From the cell containing the given text, extract its center point as (X, Y) coordinate. 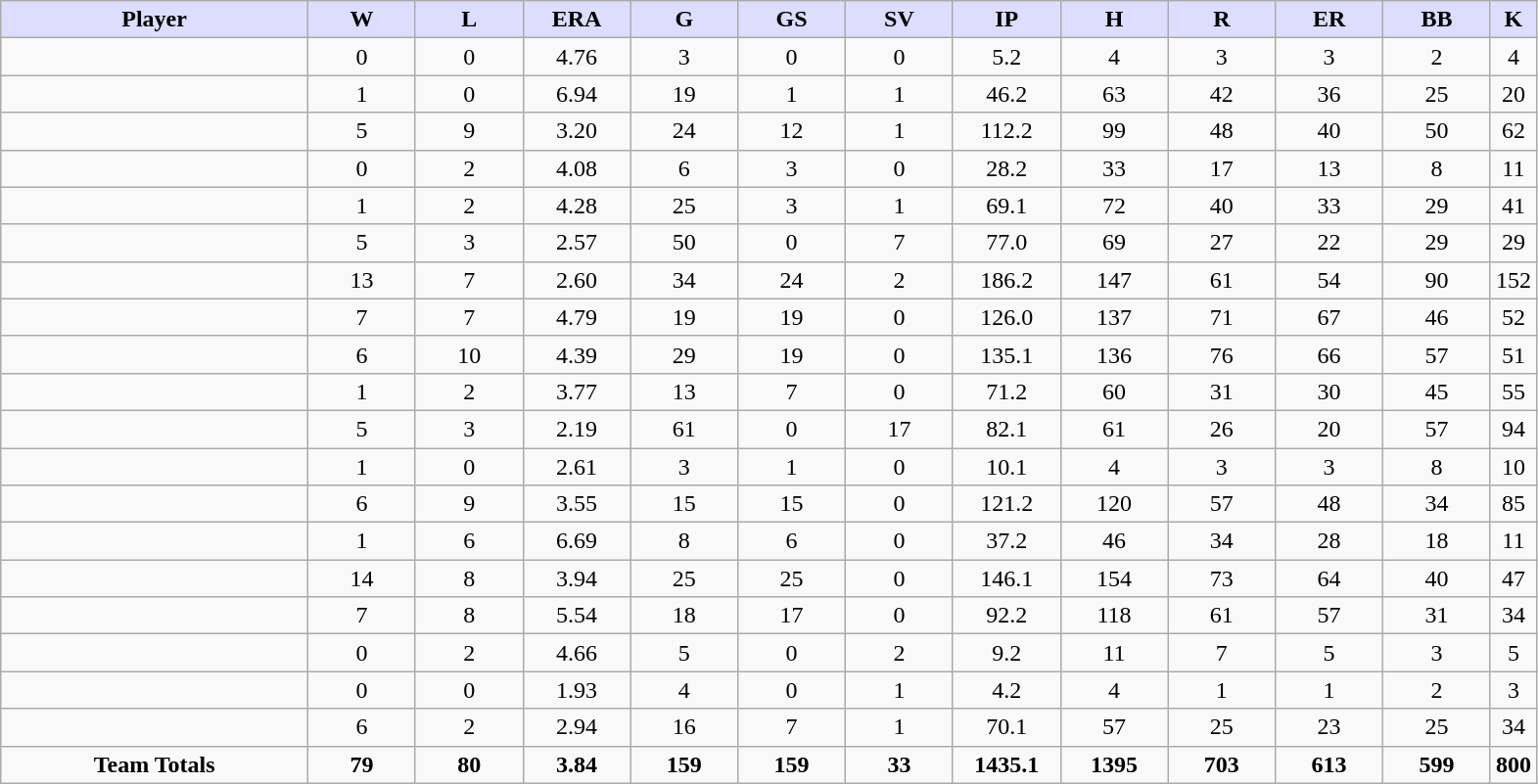
85 (1514, 504)
70.1 (1006, 727)
28 (1329, 541)
R (1222, 20)
71 (1222, 317)
2.61 (577, 467)
126.0 (1006, 317)
4.66 (577, 653)
186.2 (1006, 280)
IP (1006, 20)
99 (1114, 131)
22 (1329, 243)
10.1 (1006, 467)
1.93 (577, 690)
26 (1222, 429)
154 (1114, 578)
1435.1 (1006, 764)
ER (1329, 20)
120 (1114, 504)
45 (1437, 392)
82.1 (1006, 429)
2.60 (577, 280)
G (684, 20)
ERA (577, 20)
W (361, 20)
Team Totals (155, 764)
136 (1114, 354)
46.2 (1006, 94)
3.20 (577, 131)
137 (1114, 317)
135.1 (1006, 354)
9.2 (1006, 653)
2.57 (577, 243)
37.2 (1006, 541)
52 (1514, 317)
599 (1437, 764)
77.0 (1006, 243)
62 (1514, 131)
703 (1222, 764)
67 (1329, 317)
23 (1329, 727)
5.54 (577, 616)
30 (1329, 392)
GS (792, 20)
3.84 (577, 764)
73 (1222, 578)
66 (1329, 354)
118 (1114, 616)
6.94 (577, 94)
4.76 (577, 57)
14 (361, 578)
4.28 (577, 206)
41 (1514, 206)
76 (1222, 354)
K (1514, 20)
6.69 (577, 541)
54 (1329, 280)
H (1114, 20)
613 (1329, 764)
16 (684, 727)
121.2 (1006, 504)
27 (1222, 243)
64 (1329, 578)
L (469, 20)
146.1 (1006, 578)
72 (1114, 206)
4.79 (577, 317)
55 (1514, 392)
147 (1114, 280)
12 (792, 131)
Player (155, 20)
80 (469, 764)
63 (1114, 94)
36 (1329, 94)
4.08 (577, 168)
79 (361, 764)
BB (1437, 20)
2.19 (577, 429)
60 (1114, 392)
28.2 (1006, 168)
SV (900, 20)
4.2 (1006, 690)
94 (1514, 429)
51 (1514, 354)
2.94 (577, 727)
3.77 (577, 392)
3.55 (577, 504)
92.2 (1006, 616)
69 (1114, 243)
90 (1437, 280)
800 (1514, 764)
5.2 (1006, 57)
47 (1514, 578)
152 (1514, 280)
71.2 (1006, 392)
4.39 (577, 354)
112.2 (1006, 131)
69.1 (1006, 206)
3.94 (577, 578)
42 (1222, 94)
1395 (1114, 764)
